Find where the given text appears and provide that cell's center as [x, y] coordinate. 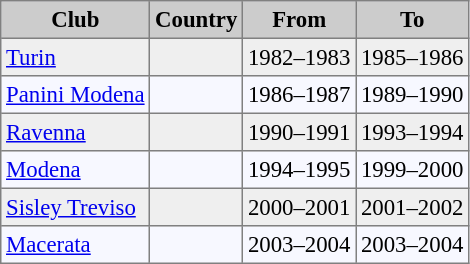
2001–2002 [412, 207]
1993–1994 [412, 132]
1985–1986 [412, 57]
Turin [76, 57]
Country [196, 20]
Macerata [76, 245]
Ravenna [76, 132]
1986–1987 [300, 95]
1999–2000 [412, 170]
To [412, 20]
Club [76, 20]
1982–1983 [300, 57]
Panini Modena [76, 95]
1989–1990 [412, 95]
1990–1991 [300, 132]
Sisley Treviso [76, 207]
2000–2001 [300, 207]
Modena [76, 170]
1994–1995 [300, 170]
From [300, 20]
